Detect which cell encompasses the target text, then output its [X, Y] center coordinate. 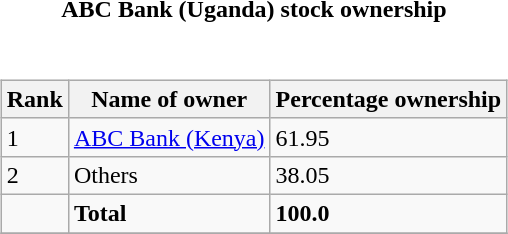
Percentage ownership [388, 99]
61.95 [388, 137]
1 [34, 137]
ABC Bank (Kenya) [169, 137]
38.05 [388, 175]
100.0 [388, 213]
Others [169, 175]
2 [34, 175]
Total [169, 213]
Rank [34, 99]
Name of owner [169, 99]
